Identify which cell holds the provided text, then report its [X, Y] central coordinate. 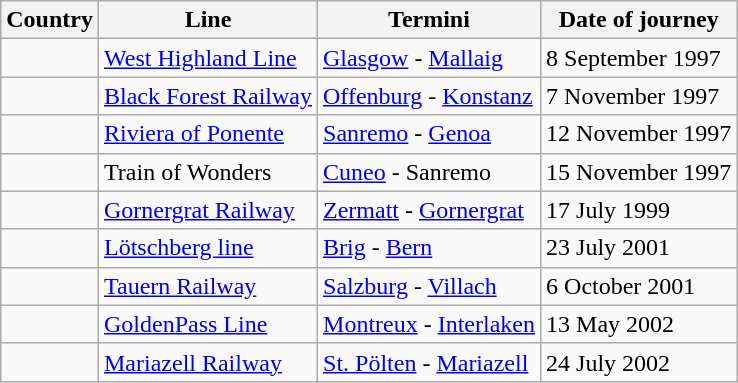
Mariazell Railway [208, 362]
Tauern Railway [208, 286]
Zermatt - Gornergrat [430, 210]
Date of journey [639, 20]
Offenburg - Konstanz [430, 96]
Riviera of Ponente [208, 134]
St. Pölten - Mariazell [430, 362]
Montreux - Interlaken [430, 324]
7 November 1997 [639, 96]
West Highland Line [208, 58]
Lötschberg line [208, 248]
23 July 2001 [639, 248]
12 November 1997 [639, 134]
Salzburg - Villach [430, 286]
Sanremo - Genoa [430, 134]
Gornergrat Railway [208, 210]
13 May 2002 [639, 324]
Termini [430, 20]
Brig - Bern [430, 248]
Black Forest Railway [208, 96]
8 September 1997 [639, 58]
GoldenPass Line [208, 324]
Line [208, 20]
24 July 2002 [639, 362]
17 July 1999 [639, 210]
Country [50, 20]
6 October 2001 [639, 286]
Train of Wonders [208, 172]
Cuneo - Sanremo [430, 172]
15 November 1997 [639, 172]
Glasgow - Mallaig [430, 58]
